Find where the given text appears and provide that cell's center as [x, y] coordinate. 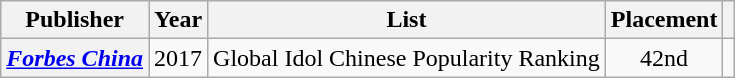
Publisher [75, 20]
2017 [178, 58]
42nd [664, 58]
Placement [664, 20]
List [407, 20]
Year [178, 20]
Global Idol Chinese Popularity Ranking [407, 58]
Forbes China [75, 58]
